Scan for the cell matching the given text and deliver its (X, Y) coordinate at center. 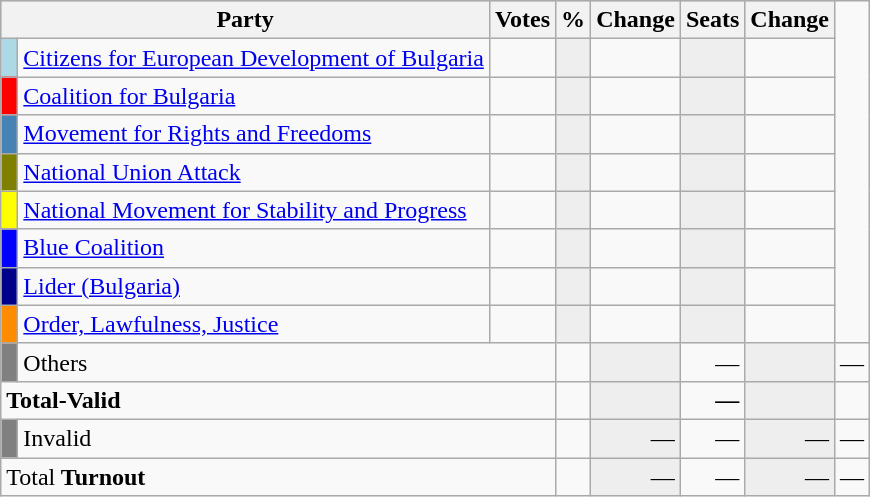
Votes (522, 20)
Lider (Bulgaria) (254, 286)
Blue Coalition (254, 248)
Others (287, 362)
Citizens for European Development of Bulgaria (254, 58)
Total-Valid (278, 400)
% (574, 20)
Total Turnout (278, 477)
Seats (712, 20)
Invalid (287, 438)
Coalition for Bulgaria (254, 96)
Party (246, 20)
National Union Attack (254, 172)
Order, Lawfulness, Justice (254, 324)
Movement for Rights and Freedoms (254, 134)
National Movement for Stability and Progress (254, 210)
